Find where the given text appears and provide that cell's center as [X, Y] coordinate. 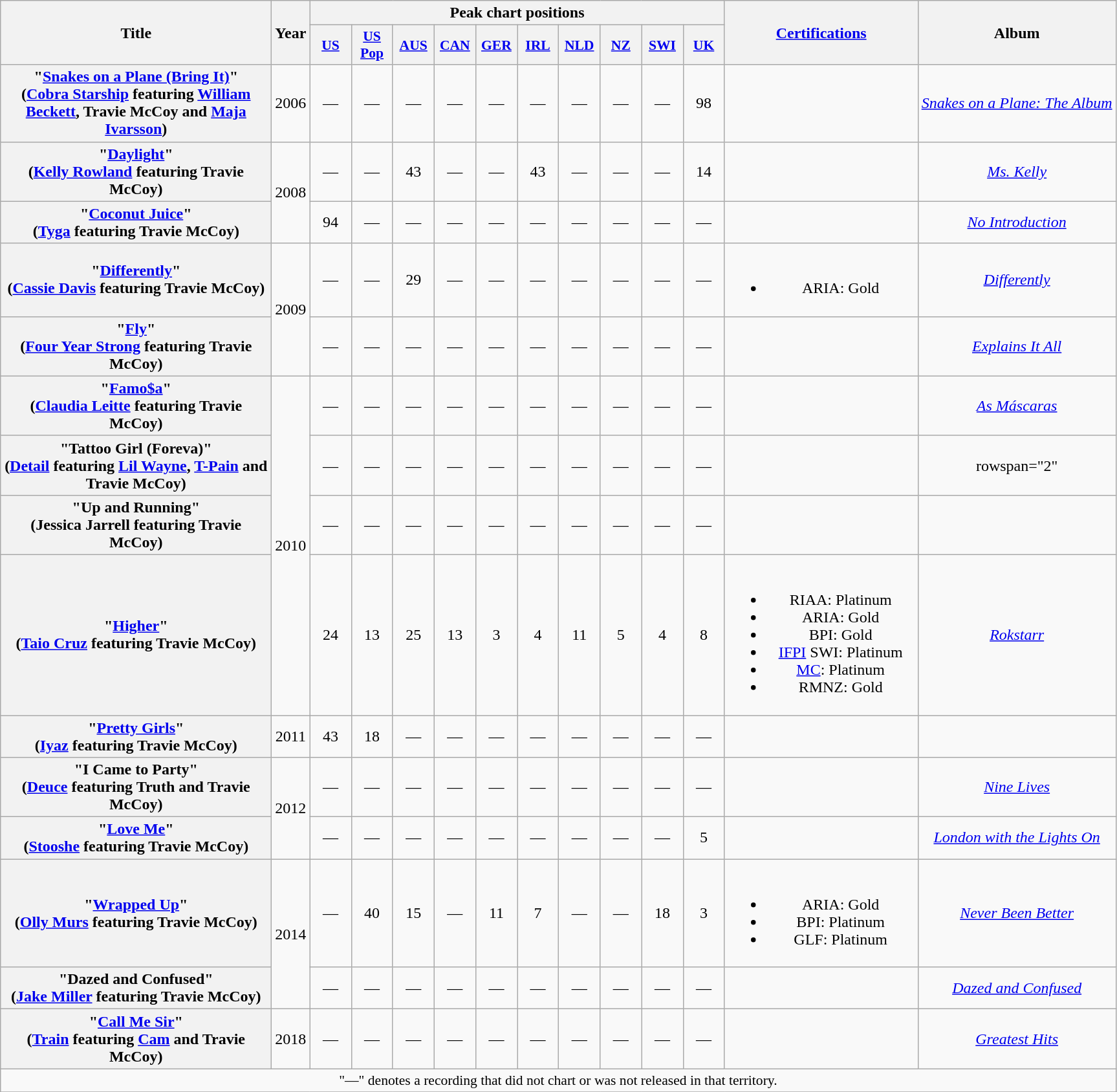
As Máscaras [1017, 406]
"Wrapped Up"(Olly Murs featuring Travie McCoy) [136, 913]
US [331, 45]
"Snakes on a Plane (Bring It)"(Cobra Starship featuring William Beckett, Travie McCoy and Maja Ivarsson) [136, 104]
Title [136, 32]
"Up and Running"(Jessica Jarrell featuring Travie McCoy) [136, 525]
London with the Lights On [1017, 838]
15 [413, 913]
8 [704, 635]
ARIA: Gold [821, 279]
"Dazed and Confused"(Jake Miller featuring Travie McCoy) [136, 988]
"Fly"(Four Year Strong featuring Travie McCoy) [136, 346]
SWI [662, 45]
"Higher"(Taio Cruz featuring Travie McCoy) [136, 635]
Differently [1017, 279]
Greatest Hits [1017, 1039]
"—" denotes a recording that did not chart or was not released in that territory. [558, 1080]
"Love Me"(Stooshe featuring Travie McCoy) [136, 838]
Ms. Kelly [1017, 171]
USPop [372, 45]
2011 [291, 736]
Album [1017, 32]
rowspan="2" [1017, 465]
Explains It All [1017, 346]
Dazed and Confused [1017, 988]
94 [331, 223]
No Introduction [1017, 223]
2008 [291, 193]
"Pretty Girls"(Iyaz featuring Travie McCoy) [136, 736]
CAN [455, 45]
IRL [538, 45]
NZ [621, 45]
2009 [291, 309]
"Tattoo Girl (Foreva)"(Detail featuring Lil Wayne, T-Pain and Travie McCoy) [136, 465]
"Famo$a"(Claudia Leitte featuring Travie McCoy) [136, 406]
25 [413, 635]
24 [331, 635]
Year [291, 32]
98 [704, 104]
2012 [291, 809]
AUS [413, 45]
29 [413, 279]
"Coconut Juice"(Tyga featuring Travie McCoy) [136, 223]
40 [372, 913]
"Call Me Sir"(Train featuring Cam and Travie McCoy) [136, 1039]
2014 [291, 934]
7 [538, 913]
"I Came to Party"(Deuce featuring Truth and Travie McCoy) [136, 787]
"Daylight"(Kelly Rowland featuring Travie McCoy) [136, 171]
GER [496, 45]
Rokstarr [1017, 635]
14 [704, 171]
Certifications [821, 32]
Nine Lives [1017, 787]
RIAA: PlatinumARIA: GoldBPI: GoldIFPI SWI: PlatinumMC: PlatinumRMNZ: Gold [821, 635]
2018 [291, 1039]
UK [704, 45]
Snakes on a Plane: The Album [1017, 104]
ARIA: GoldBPI: PlatinumGLF: Platinum [821, 913]
2010 [291, 545]
"Differently"(Cassie Davis featuring Travie McCoy) [136, 279]
NLD [580, 45]
Peak chart positions [517, 13]
2006 [291, 104]
Never Been Better [1017, 913]
